Detect which cell encompasses the target text, then output its (X, Y) center coordinate. 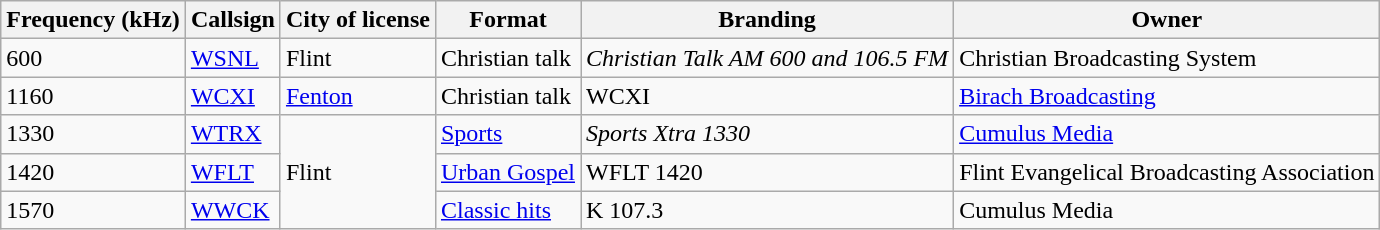
Classic hits (508, 210)
WFLT 1420 (766, 172)
Branding (766, 20)
Fenton (358, 96)
Birach Broadcasting (1167, 96)
City of license (358, 20)
Callsign (232, 20)
Owner (1167, 20)
WSNL (232, 58)
600 (94, 58)
1420 (94, 172)
Frequency (kHz) (94, 20)
WTRX (232, 134)
1160 (94, 96)
Christian Talk AM 600 and 106.5 FM (766, 58)
K 107.3 (766, 210)
Format (508, 20)
Christian Broadcasting System (1167, 58)
Sports (508, 134)
1330 (94, 134)
WFLT (232, 172)
WWCK (232, 210)
Sports Xtra 1330 (766, 134)
1570 (94, 210)
Flint Evangelical Broadcasting Association (1167, 172)
Urban Gospel (508, 172)
